Search for the cell housing the specified text and yield its (x, y) center coordinate. 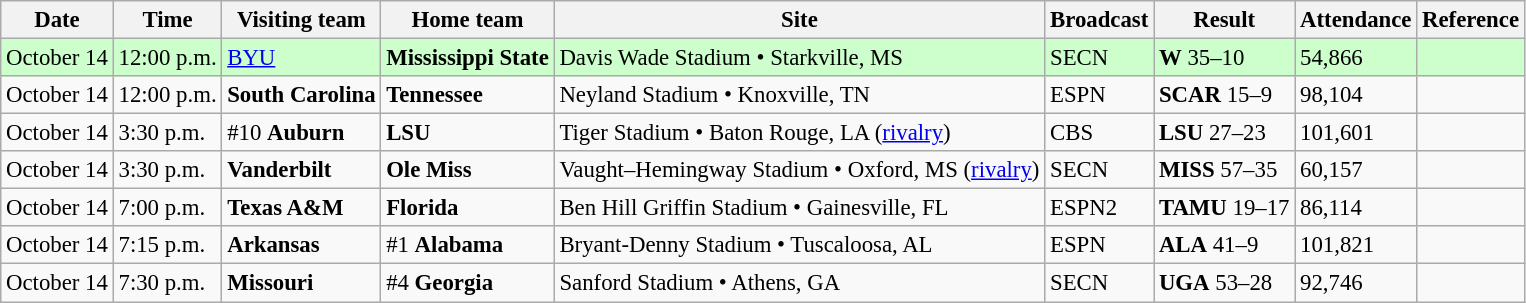
Mississippi State (468, 58)
ESPN2 (1100, 208)
7:15 p.m. (168, 245)
Reference (1471, 20)
SCAR 15–9 (1224, 95)
South Carolina (302, 95)
Ben Hill Griffin Stadium • Gainesville, FL (800, 208)
92,746 (1356, 283)
7:30 p.m. (168, 283)
Attendance (1356, 20)
#1 Alabama (468, 245)
#10 Auburn (302, 133)
Tennessee (468, 95)
7:00 p.m. (168, 208)
Texas A&M (302, 208)
Sanford Stadium • Athens, GA (800, 283)
LSU (468, 133)
86,114 (1356, 208)
Result (1224, 20)
#4 Georgia (468, 283)
98,104 (1356, 95)
BYU (302, 58)
Tiger Stadium • Baton Rouge, LA (rivalry) (800, 133)
Date (57, 20)
Vanderbilt (302, 170)
Site (800, 20)
MISS 57–35 (1224, 170)
Ole Miss (468, 170)
ALA 41–9 (1224, 245)
CBS (1100, 133)
Home team (468, 20)
101,821 (1356, 245)
Arkansas (302, 245)
TAMU 19–17 (1224, 208)
Time (168, 20)
Broadcast (1100, 20)
Bryant-Denny Stadium • Tuscaloosa, AL (800, 245)
W 35–10 (1224, 58)
Davis Wade Stadium • Starkville, MS (800, 58)
Visiting team (302, 20)
54,866 (1356, 58)
UGA 53–28 (1224, 283)
Neyland Stadium • Knoxville, TN (800, 95)
101,601 (1356, 133)
Vaught–Hemingway Stadium • Oxford, MS (rivalry) (800, 170)
60,157 (1356, 170)
Missouri (302, 283)
Florida (468, 208)
LSU 27–23 (1224, 133)
